Extract the [x, y] coordinate from the center of the cell holding the provided text.  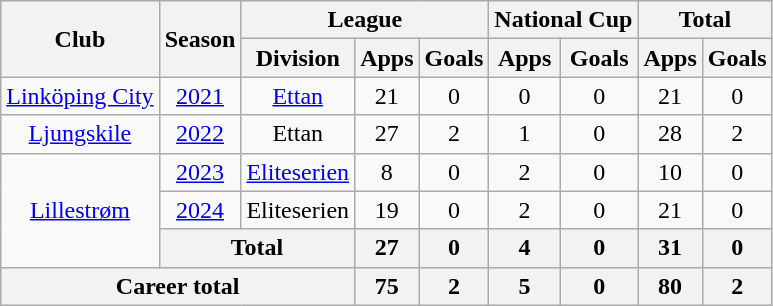
Ljungskile [80, 134]
10 [670, 172]
75 [387, 286]
Division [298, 58]
80 [670, 286]
2023 [200, 172]
4 [525, 248]
Lillestrøm [80, 210]
League [365, 20]
Club [80, 39]
Linköping City [80, 96]
2022 [200, 134]
Season [200, 39]
28 [670, 134]
Career total [178, 286]
8 [387, 172]
2024 [200, 210]
1 [525, 134]
2021 [200, 96]
5 [525, 286]
19 [387, 210]
National Cup [564, 20]
31 [670, 248]
